Pinpoint the cell where the given text exists, returning its [X, Y] midpoint coordinate. 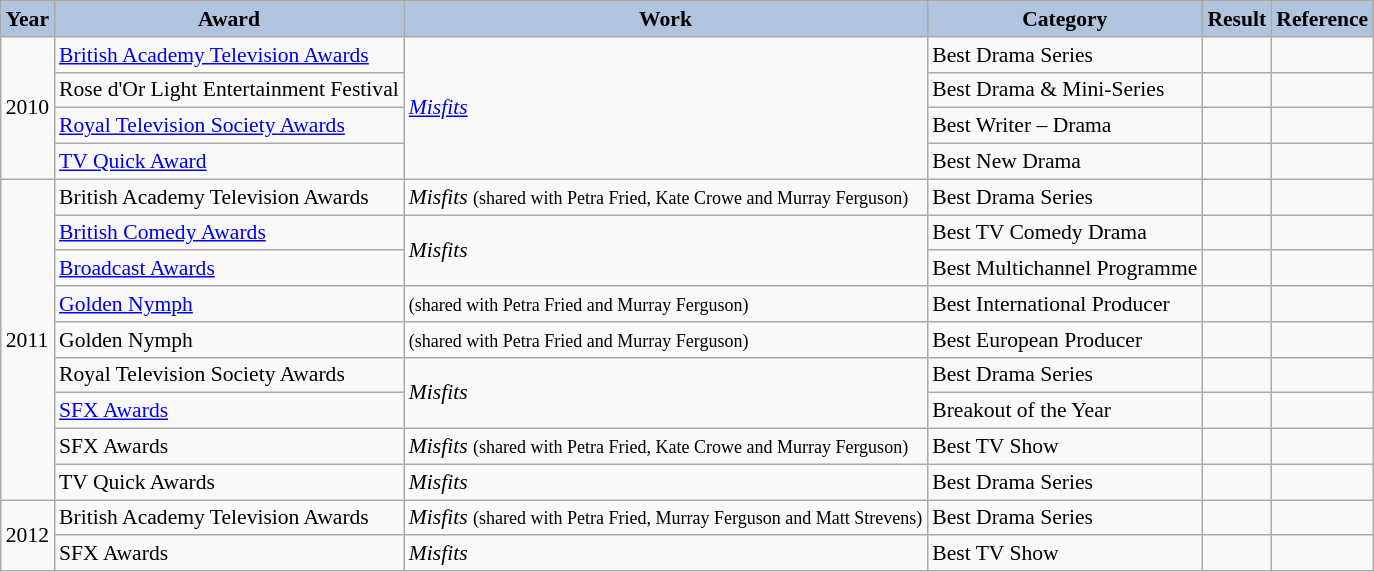
TV Quick Award [229, 162]
Category [1064, 19]
Best TV Comedy Drama [1064, 233]
Year [28, 19]
Best Multichannel Programme [1064, 269]
TV Quick Awards [229, 482]
Best European Producer [1064, 340]
Best International Producer [1064, 304]
Work [666, 19]
British Comedy Awards [229, 233]
2010 [28, 108]
Rose d'Or Light Entertainment Festival [229, 90]
Best Writer – Drama [1064, 126]
Broadcast Awards [229, 269]
2012 [28, 536]
Misfits (shared with Petra Fried, Murray Ferguson and Matt Strevens) [666, 518]
2011 [28, 340]
Result [1236, 19]
Breakout of the Year [1064, 411]
Reference [1322, 19]
Best Drama & Mini-Series [1064, 90]
Best New Drama [1064, 162]
Award [229, 19]
